From the cell containing the given text, extract its center point as (X, Y) coordinate. 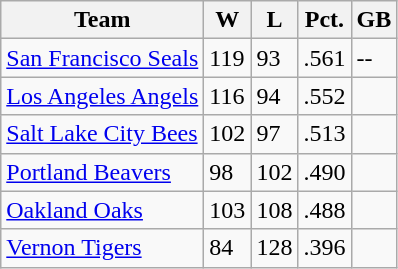
Oakland Oaks (102, 210)
108 (274, 210)
.396 (324, 248)
128 (274, 248)
119 (228, 58)
.513 (324, 134)
Salt Lake City Bees (102, 134)
93 (274, 58)
L (274, 20)
.561 (324, 58)
Team (102, 20)
.490 (324, 172)
.552 (324, 96)
116 (228, 96)
San Francisco Seals (102, 58)
97 (274, 134)
Pct. (324, 20)
W (228, 20)
103 (228, 210)
GB (374, 20)
.488 (324, 210)
98 (228, 172)
Los Angeles Angels (102, 96)
94 (274, 96)
Portland Beavers (102, 172)
Vernon Tigers (102, 248)
84 (228, 248)
-- (374, 58)
